Detect which cell encompasses the target text, then output its (x, y) center coordinate. 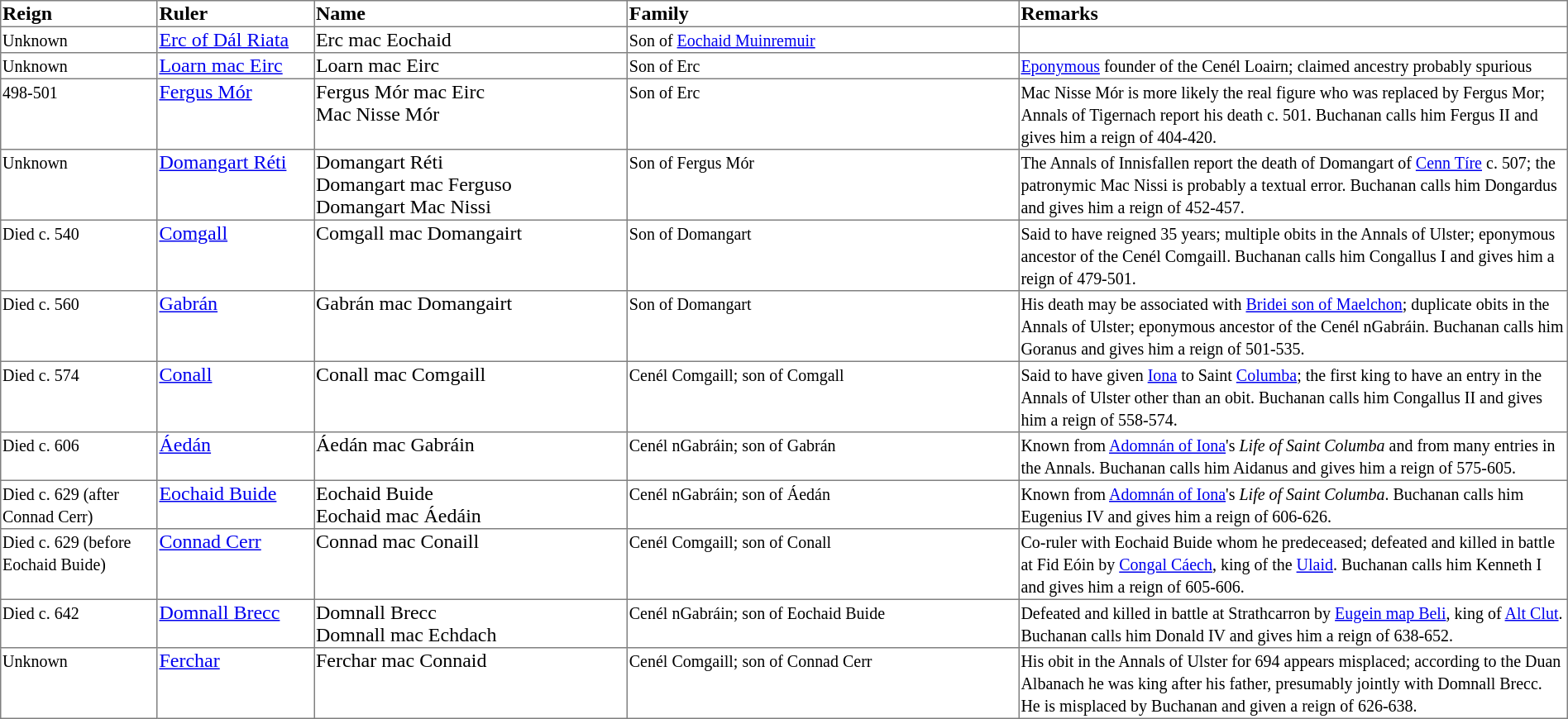
Domnall Brecc (235, 623)
Name (471, 14)
Cenél Comgaill; son of Connad Cerr (824, 683)
Áedán (235, 456)
Ruler (235, 14)
Died c. 540 (79, 255)
Eochaid BuideEochaid mac Áedáin (471, 504)
Conall mac Comgaill (471, 397)
Known from Adomnán of Iona's Life of Saint Columba. Buchanan calls him Eugenius IV and gives him a reign of 606-626. (1293, 504)
Cenél nGabráin; son of Eochaid Buide (824, 623)
Cenél Comgaill; son of Conall (824, 564)
Cenél Comgaill; son of Comgall (824, 397)
Erc of Dál Riata (235, 40)
Son of Fergus Mór (824, 185)
Connad mac Conaill (471, 564)
Defeated and killed in battle at Strathcarron by Eugein map Beli, king of Alt Clut. Buchanan calls him Donald IV and gives him a reign of 638-652. (1293, 623)
Eponymous founder of the Cenél Loairn; claimed ancestry probably spurious (1293, 66)
Comgall (235, 255)
Domangart RétiDomangart mac FergusoDomangart Mac Nissi (471, 185)
Died c. 560 (79, 326)
Ferchar (235, 683)
Áedán mac Gabráin (471, 456)
Comgall mac Domangairt (471, 255)
Fergus Mór mac EircMac Nisse Mór (471, 114)
Son of Eochaid Muinremuir (824, 40)
Domnall BreccDomnall mac Echdach (471, 623)
Died c. 629 (before Eochaid Buide) (79, 564)
Ferchar mac Connaid (471, 683)
Died c. 629 (after Connad Cerr) (79, 504)
Fergus Mór (235, 114)
Gabrán mac Domangairt (471, 326)
Erc mac Eochaid (471, 40)
Conall (235, 397)
Domangart Réti (235, 185)
498-501 (79, 114)
Cenél nGabráin; son of Gabrán (824, 456)
Died c. 574 (79, 397)
Died c. 642 (79, 623)
Gabrán (235, 326)
Reign (79, 14)
Connad Cerr (235, 564)
Known from Adomnán of Iona's Life of Saint Columba and from many entries in the Annals. Buchanan calls him Aidanus and gives him a reign of 575-605. (1293, 456)
Cenél nGabráin; son of Áedán (824, 504)
Family (824, 14)
Eochaid Buide (235, 504)
Remarks (1293, 14)
Died c. 606 (79, 456)
